Extract the [x, y] coordinate from the center of the cell holding the provided text.  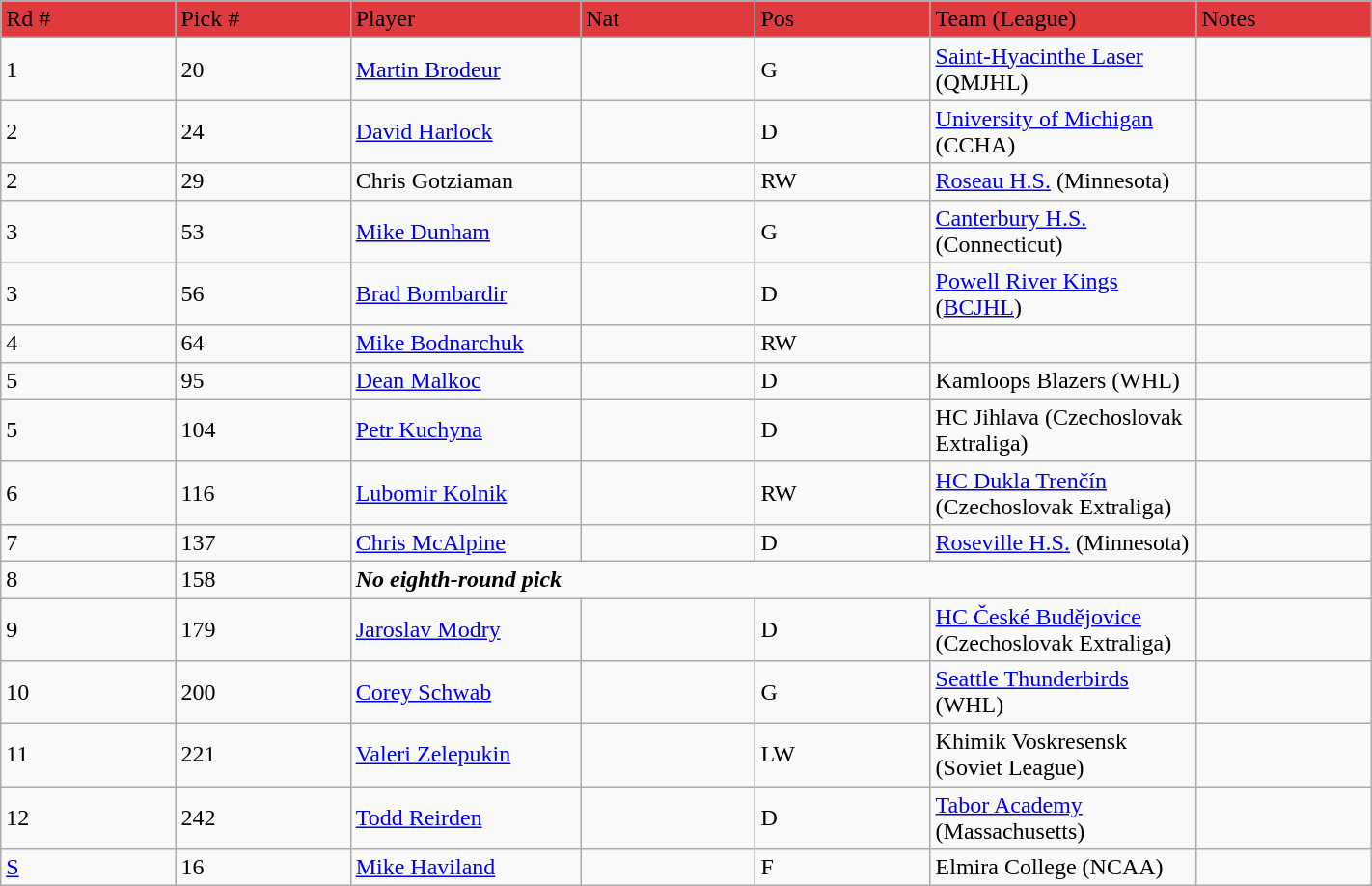
Valeri Zelepukin [465, 755]
Martin Brodeur [465, 69]
53 [262, 232]
Tabor Academy (Massachusetts) [1063, 818]
Rd # [89, 19]
Roseville H.S. (Minnesota) [1063, 542]
Corey Schwab [465, 693]
24 [262, 131]
Brad Bombardir [465, 293]
64 [262, 344]
56 [262, 293]
Mike Bodnarchuk [465, 344]
242 [262, 818]
Chris McAlpine [465, 542]
David Harlock [465, 131]
1 [89, 69]
12 [89, 818]
Powell River Kings (BCJHL) [1063, 293]
16 [262, 868]
Mike Dunham [465, 232]
F [843, 868]
95 [262, 380]
S [89, 868]
137 [262, 542]
Canterbury H.S. (Connecticut) [1063, 232]
Dean Malkoc [465, 380]
Elmira College (NCAA) [1063, 868]
7 [89, 542]
HC Dukla Trenčín (Czechoslovak Extraliga) [1063, 492]
11 [89, 755]
Chris Gotziaman [465, 181]
Player [465, 19]
Seattle Thunderbirds (WHL) [1063, 693]
Petr Kuchyna [465, 430]
Saint-Hyacinthe Laser (QMJHL) [1063, 69]
Roseau H.S. (Minnesota) [1063, 181]
4 [89, 344]
6 [89, 492]
HC Jihlava (Czechoslovak Extraliga) [1063, 430]
Kamloops Blazers (WHL) [1063, 380]
116 [262, 492]
Khimik Voskresensk (Soviet League) [1063, 755]
158 [262, 579]
104 [262, 430]
LW [843, 755]
10 [89, 693]
Pos [843, 19]
20 [262, 69]
Team (League) [1063, 19]
221 [262, 755]
9 [89, 629]
Nat [668, 19]
179 [262, 629]
Mike Haviland [465, 868]
University of Michigan (CCHA) [1063, 131]
No eighth-round pick [774, 579]
Pick # [262, 19]
Lubomir Kolnik [465, 492]
8 [89, 579]
Notes [1283, 19]
29 [262, 181]
200 [262, 693]
Jaroslav Modry [465, 629]
Todd Reirden [465, 818]
HC České Budějovice (Czechoslovak Extraliga) [1063, 629]
